For the text-containing cell, return its midpoint in [x, y] coordinate format. 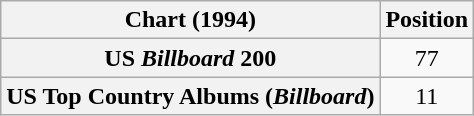
Position [427, 20]
US Top Country Albums (Billboard) [190, 96]
77 [427, 58]
11 [427, 96]
Chart (1994) [190, 20]
US Billboard 200 [190, 58]
